Output the (X, Y) coordinate of the center of the cell containing the given text.  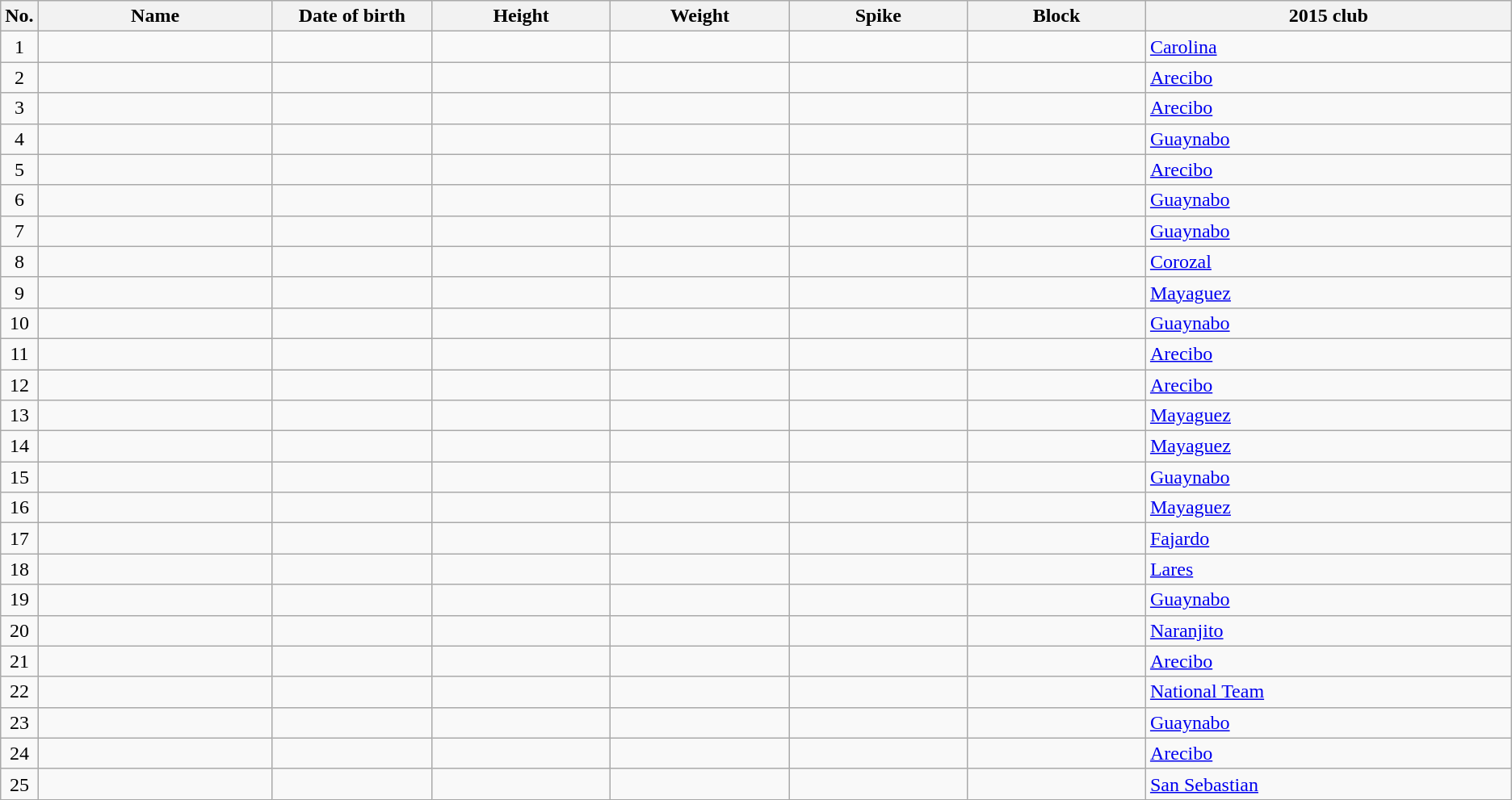
14 (19, 446)
Block (1056, 16)
16 (19, 508)
Date of birth (352, 16)
6 (19, 200)
Name (155, 16)
3 (19, 108)
Corozal (1328, 262)
23 (19, 723)
19 (19, 600)
21 (19, 661)
20 (19, 630)
7 (19, 231)
18 (19, 569)
13 (19, 416)
11 (19, 354)
No. (19, 16)
10 (19, 323)
25 (19, 784)
22 (19, 692)
Fajardo (1328, 538)
San Sebastian (1328, 784)
24 (19, 753)
15 (19, 477)
4 (19, 139)
9 (19, 292)
8 (19, 262)
Height (520, 16)
Carolina (1328, 47)
National Team (1328, 692)
Lares (1328, 569)
2 (19, 77)
12 (19, 385)
1 (19, 47)
Weight (699, 16)
Naranjito (1328, 630)
2015 club (1328, 16)
Spike (879, 16)
17 (19, 538)
5 (19, 170)
